Extract the (x, y) coordinate from the center of the cell holding the provided text.  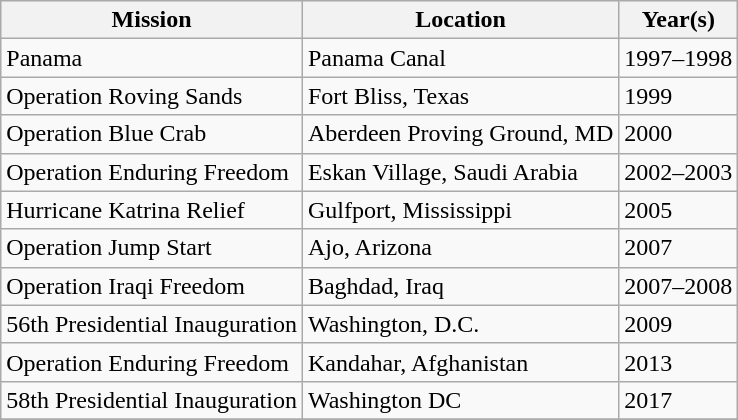
Panama (152, 58)
Operation Jump Start (152, 248)
2013 (678, 362)
1999 (678, 96)
Year(s) (678, 20)
2017 (678, 400)
Operation Roving Sands (152, 96)
2009 (678, 324)
Fort Bliss, Texas (460, 96)
Washington DC (460, 400)
2007 (678, 248)
Baghdad, Iraq (460, 286)
Washington, D.C. (460, 324)
2007–2008 (678, 286)
Eskan Village, Saudi Arabia (460, 172)
Ajo, Arizona (460, 248)
Mission (152, 20)
2000 (678, 134)
56th Presidential Inauguration (152, 324)
Panama Canal (460, 58)
2005 (678, 210)
Gulfport, Mississippi (460, 210)
Operation Blue Crab (152, 134)
1997–1998 (678, 58)
Operation Iraqi Freedom (152, 286)
Aberdeen Proving Ground, MD (460, 134)
58th Presidential Inauguration (152, 400)
Hurricane Katrina Relief (152, 210)
Kandahar, Afghanistan (460, 362)
2002–2003 (678, 172)
Location (460, 20)
